Locate the cell with the specified text and output its (X, Y) center coordinate. 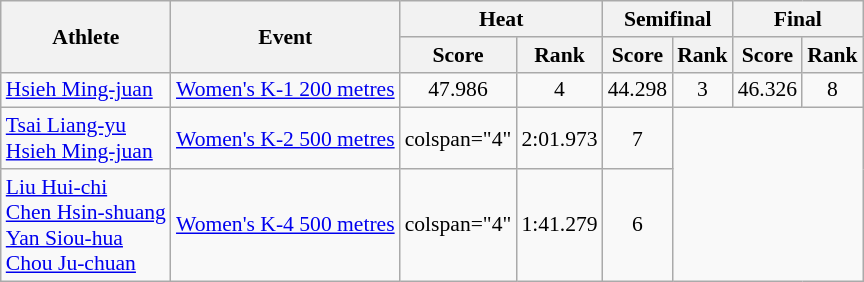
Semifinal (668, 19)
Women's K-4 500 metres (286, 225)
46.326 (768, 90)
4 (559, 90)
6 (638, 225)
8 (832, 90)
Women's K-1 200 metres (286, 90)
Tsai Liang-yuHsieh Ming-juan (86, 138)
44.298 (638, 90)
3 (702, 90)
Event (286, 36)
Athlete (86, 36)
Final (798, 19)
47.986 (458, 90)
Hsieh Ming-juan (86, 90)
Liu Hui-chiChen Hsin-shuangYan Siou-huaChou Ju-chuan (86, 225)
Heat (502, 19)
7 (638, 138)
1:41.279 (559, 225)
Women's K-2 500 metres (286, 138)
2:01.973 (559, 138)
